Output the (X, Y) coordinate of the center of the cell containing the given text.  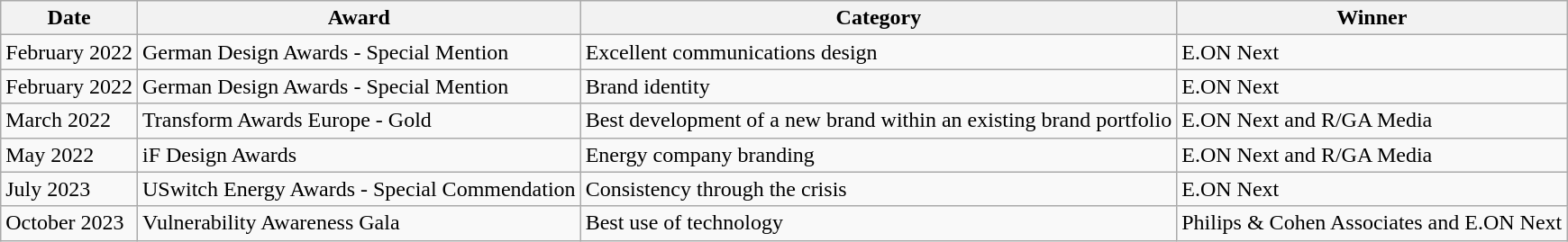
Consistency through the crisis (879, 189)
October 2023 (69, 223)
Award (359, 18)
Philips & Cohen Associates and E.ON Next (1372, 223)
Energy company branding (879, 155)
Vulnerability Awareness Gala (359, 223)
Brand identity (879, 86)
Date (69, 18)
Transform Awards Europe - Gold (359, 121)
Excellent communications design (879, 52)
Winner (1372, 18)
March 2022 (69, 121)
May 2022 (69, 155)
Best use of technology (879, 223)
Best development of a new brand within an existing brand portfolio (879, 121)
iF Design Awards (359, 155)
July 2023 (69, 189)
Category (879, 18)
USwitch Energy Awards - Special Commendation (359, 189)
